Pinpoint the cell where the given text exists, returning its [X, Y] midpoint coordinate. 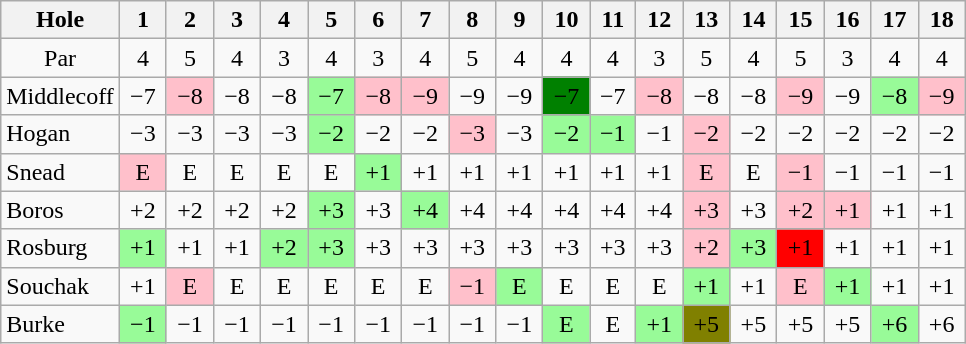
11 [613, 20]
6 [378, 20]
9 [520, 20]
15 [800, 20]
12 [660, 20]
Par [60, 58]
Burke [60, 324]
Souchak [60, 286]
Boros [60, 210]
Middlecoff [60, 96]
14 [754, 20]
18 [942, 20]
10 [566, 20]
16 [848, 20]
7 [426, 20]
2 [190, 20]
Rosburg [60, 248]
17 [894, 20]
Snead [60, 172]
8 [472, 20]
Hogan [60, 134]
13 [706, 20]
Hole [60, 20]
1 [142, 20]
